Detect which cell encompasses the target text, then output its (x, y) center coordinate. 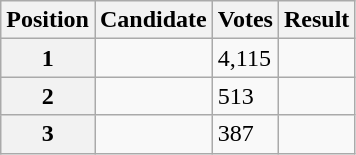
3 (48, 134)
513 (245, 96)
2 (48, 96)
Votes (245, 20)
Position (48, 20)
Candidate (153, 20)
1 (48, 58)
4,115 (245, 58)
Result (316, 20)
387 (245, 134)
